Identify which cell holds the provided text, then report its [X, Y] central coordinate. 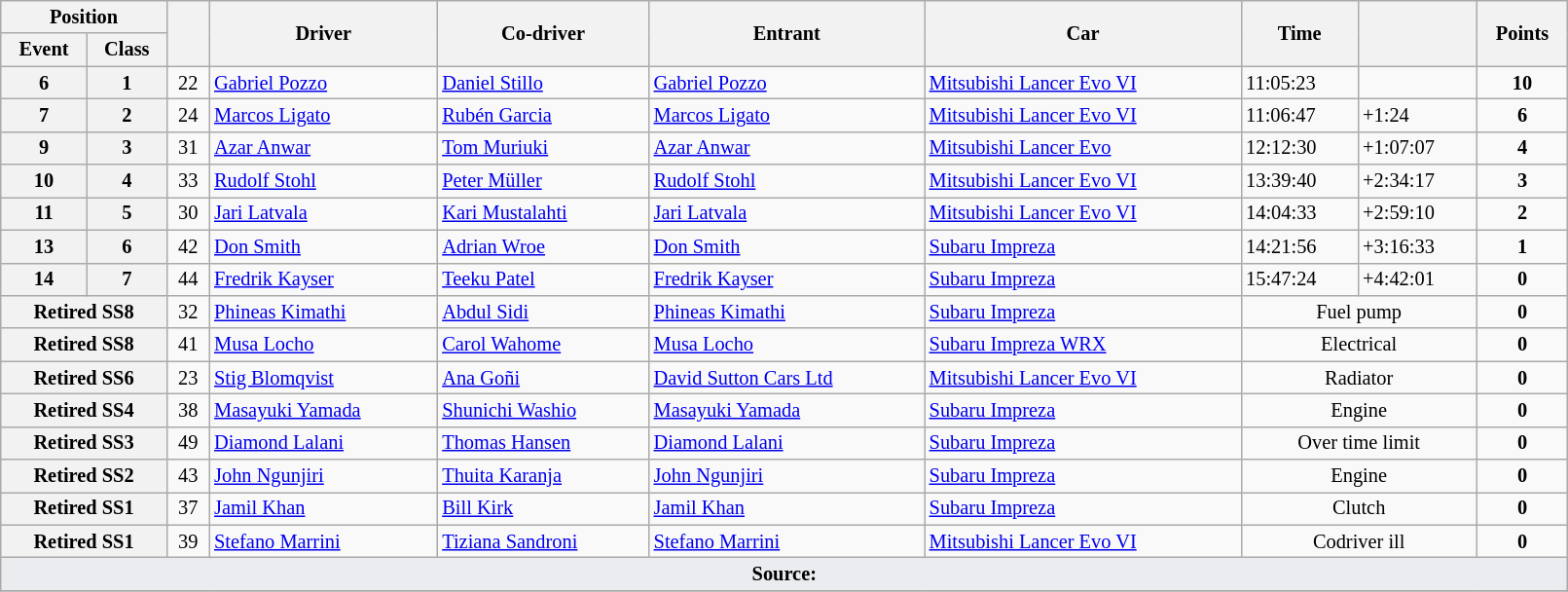
Teeku Patel [543, 279]
+1:07:07 [1417, 148]
Position [84, 17]
15:47:24 [1299, 279]
41 [188, 345]
+4:42:01 [1417, 279]
Electrical [1359, 345]
Tiziana Sandroni [543, 541]
Fuel pump [1359, 312]
22 [188, 83]
Codriver ill [1359, 541]
30 [188, 213]
Event [45, 50]
9 [45, 148]
Source: [784, 573]
Clutch [1359, 508]
Retired SS6 [84, 378]
14 [45, 279]
Tom Muriuki [543, 148]
43 [188, 476]
12:12:30 [1299, 148]
14:21:56 [1299, 246]
Ana Goñi [543, 378]
Radiator [1359, 378]
Car [1082, 33]
13:39:40 [1299, 181]
Class [127, 50]
+2:34:17 [1417, 181]
Time [1299, 33]
49 [188, 443]
Stig Blomqvist [323, 378]
42 [188, 246]
Points [1522, 33]
44 [188, 279]
Adrian Wroe [543, 246]
+1:24 [1417, 115]
Peter Müller [543, 181]
Thomas Hansen [543, 443]
23 [188, 378]
Subaru Impreza WRX [1082, 345]
13 [45, 246]
Entrant [786, 33]
14:04:33 [1299, 213]
+2:59:10 [1417, 213]
11:06:47 [1299, 115]
Co-driver [543, 33]
37 [188, 508]
Mitsubishi Lancer Evo [1082, 148]
5 [127, 213]
Over time limit [1359, 443]
David Sutton Cars Ltd [786, 378]
Driver [323, 33]
Kari Mustalahti [543, 213]
Shunichi Washio [543, 410]
39 [188, 541]
Abdul Sidi [543, 312]
Rubén Garcia [543, 115]
11 [45, 213]
Carol Wahome [543, 345]
24 [188, 115]
32 [188, 312]
Bill Kirk [543, 508]
38 [188, 410]
11:05:23 [1299, 83]
Thuita Karanja [543, 476]
Retired SS3 [84, 443]
Retired SS2 [84, 476]
Daniel Stillo [543, 83]
Retired SS4 [84, 410]
+3:16:33 [1417, 246]
31 [188, 148]
33 [188, 181]
